Identify which cell holds the provided text, then report its (x, y) central coordinate. 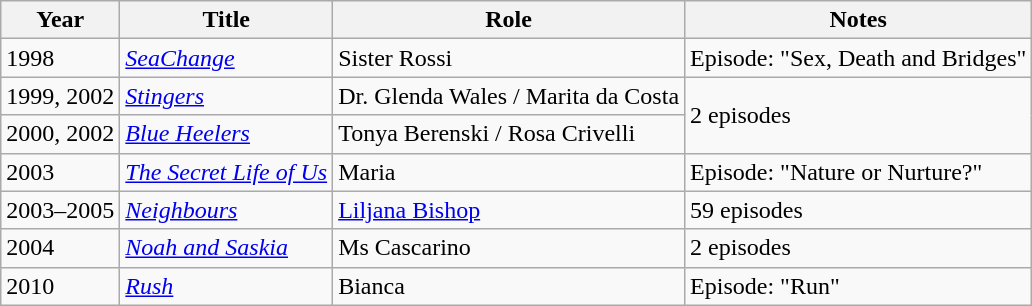
1999, 2002 (60, 96)
1998 (60, 58)
Ms Cascarino (509, 248)
Stingers (226, 96)
Blue Heelers (226, 134)
Neighbours (226, 210)
Maria (509, 172)
Role (509, 20)
Noah and Saskia (226, 248)
2010 (60, 286)
Episode: "Nature or Nurture?" (858, 172)
Rush (226, 286)
The Secret Life of Us (226, 172)
Liljana Bishop (509, 210)
2000, 2002 (60, 134)
Bianca (509, 286)
Tonya Berenski / Rosa Crivelli (509, 134)
2003 (60, 172)
Year (60, 20)
SeaChange (226, 58)
Dr. Glenda Wales / Marita da Costa (509, 96)
Notes (858, 20)
Episode: "Run" (858, 286)
59 episodes (858, 210)
Episode: "Sex, Death and Bridges" (858, 58)
Title (226, 20)
2003–2005 (60, 210)
Sister Rossi (509, 58)
2004 (60, 248)
